Pinpoint the cell where the given text exists, returning its (x, y) midpoint coordinate. 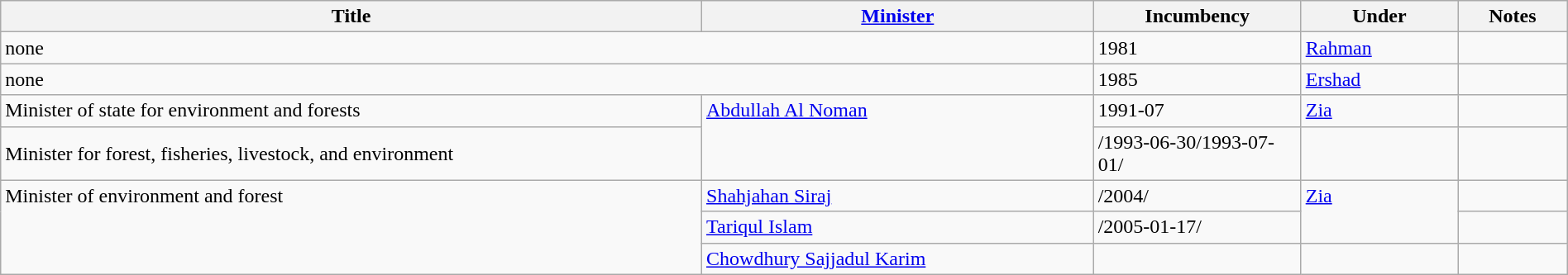
Ershad (1379, 79)
Under (1379, 17)
Tariqul Islam (898, 227)
1985 (1198, 79)
Minister (898, 17)
Title (351, 17)
Minister for forest, fisheries, livestock, and environment (351, 154)
/2004/ (1198, 196)
1991-07 (1198, 111)
Shahjahan Siraj (898, 196)
Chowdhury Sajjadul Karim (898, 258)
Abdullah Al Noman (898, 137)
1981 (1198, 48)
Incumbency (1198, 17)
Notes (1513, 17)
/1993-06-30/1993-07-01/ (1198, 154)
/2005-01-17/ (1198, 227)
Minister of state for environment and forests (351, 111)
Minister of environment and forest (351, 227)
Rahman (1379, 48)
